Extract the [x, y] coordinate from the center of the cell holding the provided text.  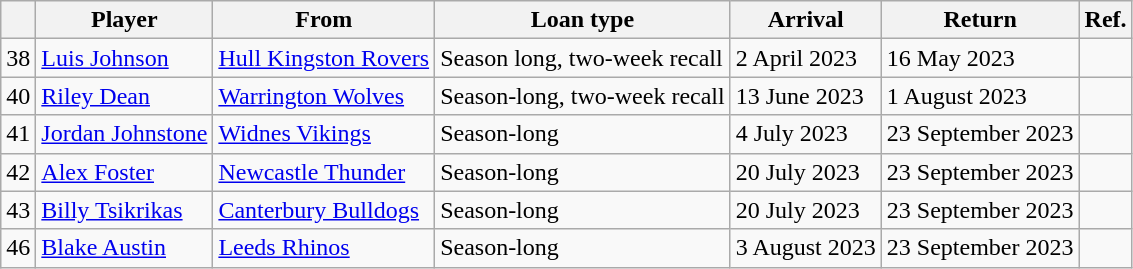
2 April 2023 [806, 58]
Newcastle Thunder [324, 172]
Jordan Johnstone [124, 134]
Ref. [1106, 20]
38 [18, 58]
Alex Foster [124, 172]
Blake Austin [124, 248]
Billy Tsikrikas [124, 210]
Warrington Wolves [324, 96]
1 August 2023 [980, 96]
4 July 2023 [806, 134]
43 [18, 210]
Player [124, 20]
From [324, 20]
Season-long, two-week recall [583, 96]
Widnes Vikings [324, 134]
Riley Dean [124, 96]
Leeds Rhinos [324, 248]
Season long, two-week recall [583, 58]
Loan type [583, 20]
Return [980, 20]
40 [18, 96]
Luis Johnson [124, 58]
16 May 2023 [980, 58]
13 June 2023 [806, 96]
42 [18, 172]
Arrival [806, 20]
3 August 2023 [806, 248]
46 [18, 248]
41 [18, 134]
Canterbury Bulldogs [324, 210]
Hull Kingston Rovers [324, 58]
